Determine the [X, Y] coordinate at the center of the cell enclosing the given text.  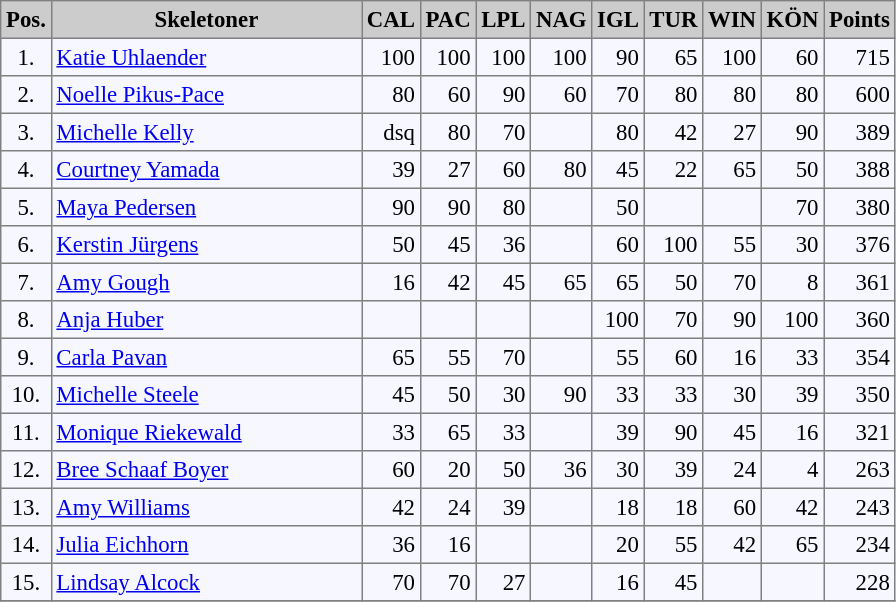
376 [860, 245]
1. [26, 57]
234 [860, 545]
4. [26, 170]
Courtney Yamada [206, 170]
3. [26, 132]
389 [860, 132]
12. [26, 470]
600 [860, 95]
13. [26, 507]
14. [26, 545]
10. [26, 395]
WIN [732, 20]
Michelle Steele [206, 395]
7. [26, 282]
Kerstin Jürgens [206, 245]
5. [26, 207]
Amy Gough [206, 282]
Julia Eichhorn [206, 545]
4 [792, 470]
IGL [618, 20]
KÖN [792, 20]
9. [26, 357]
Points [860, 20]
263 [860, 470]
350 [860, 395]
LPL [504, 20]
Bree Schaaf Boyer [206, 470]
Pos. [26, 20]
Amy Williams [206, 507]
Anja Huber [206, 320]
243 [860, 507]
CAL [392, 20]
NAG [562, 20]
Maya Pedersen [206, 207]
8. [26, 320]
321 [860, 432]
360 [860, 320]
Monique Riekewald [206, 432]
Lindsay Alcock [206, 582]
715 [860, 57]
361 [860, 282]
Michelle Kelly [206, 132]
22 [674, 170]
228 [860, 582]
Skeletoner [206, 20]
Noelle Pikus-Pace [206, 95]
8 [792, 282]
PAC [448, 20]
Carla Pavan [206, 357]
11. [26, 432]
TUR [674, 20]
380 [860, 207]
354 [860, 357]
388 [860, 170]
2. [26, 95]
dsq [392, 132]
15. [26, 582]
Katie Uhlaender [206, 57]
6. [26, 245]
